Capture the cell that displays the provided text and extract its (x, y) central coordinate. 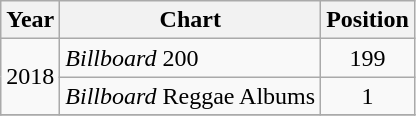
1 (368, 96)
199 (368, 58)
Billboard 200 (190, 58)
Position (368, 20)
Billboard Reggae Albums (190, 96)
Year (30, 20)
2018 (30, 77)
Chart (190, 20)
